Locate the cell with the specified text and output its (x, y) center coordinate. 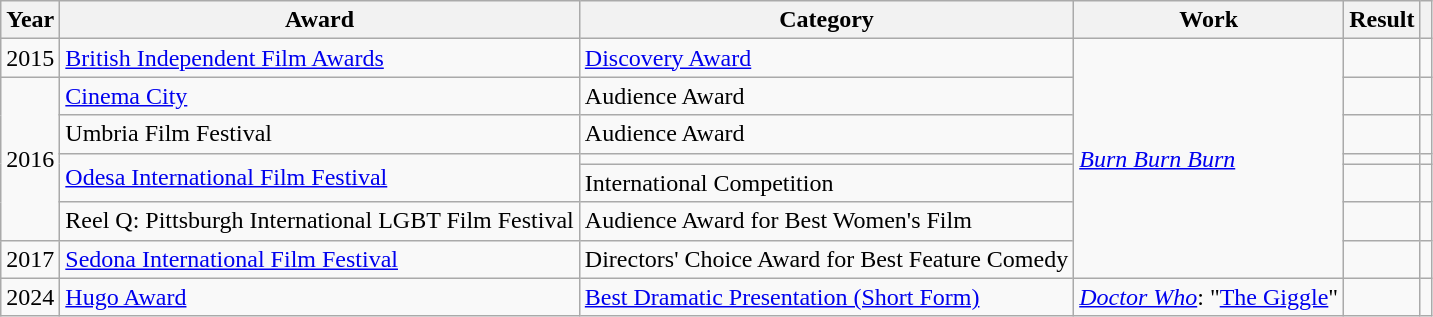
Audience Award for Best Women's Film (826, 221)
Reel Q: Pittsburgh International LGBT Film Festival (320, 221)
2024 (30, 297)
Sedona International Film Festival (320, 259)
International Competition (826, 183)
Year (30, 20)
Best Dramatic Presentation (Short Form) (826, 297)
Award (320, 20)
Cinema City (320, 96)
Burn Burn Burn (1209, 158)
Result (1382, 20)
Discovery Award (826, 58)
Work (1209, 20)
2016 (30, 158)
Hugo Award (320, 297)
Odesa International Film Festival (320, 178)
Umbria Film Festival (320, 134)
2015 (30, 58)
Doctor Who: "The Giggle" (1209, 297)
2017 (30, 259)
British Independent Film Awards (320, 58)
Category (826, 20)
Directors' Choice Award for Best Feature Comedy (826, 259)
